For the text-containing cell, return its midpoint in [x, y] coordinate format. 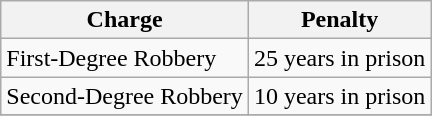
25 years in prison [339, 58]
Penalty [339, 20]
Second-Degree Robbery [125, 96]
10 years in prison [339, 96]
Charge [125, 20]
First-Degree Robbery [125, 58]
